Pinpoint the cell where the given text exists, returning its (X, Y) midpoint coordinate. 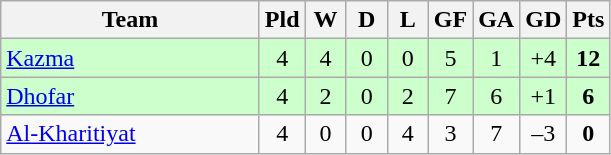
L (408, 20)
+4 (544, 58)
GD (544, 20)
D (366, 20)
+1 (544, 96)
–3 (544, 134)
Pts (588, 20)
12 (588, 58)
3 (450, 134)
5 (450, 58)
Pld (282, 20)
W (326, 20)
Al-Kharitiyat (130, 134)
GF (450, 20)
Team (130, 20)
1 (496, 58)
Dhofar (130, 96)
GA (496, 20)
Kazma (130, 58)
